Find where the given text appears and provide that cell's center as [X, Y] coordinate. 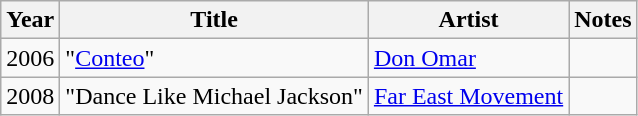
Title [214, 20]
Notes [603, 20]
"Dance Like Michael Jackson" [214, 96]
2008 [30, 96]
2006 [30, 58]
Far East Movement [468, 96]
"Conteo" [214, 58]
Year [30, 20]
Don Omar [468, 58]
Artist [468, 20]
